Identify which cell holds the provided text, then report its (X, Y) central coordinate. 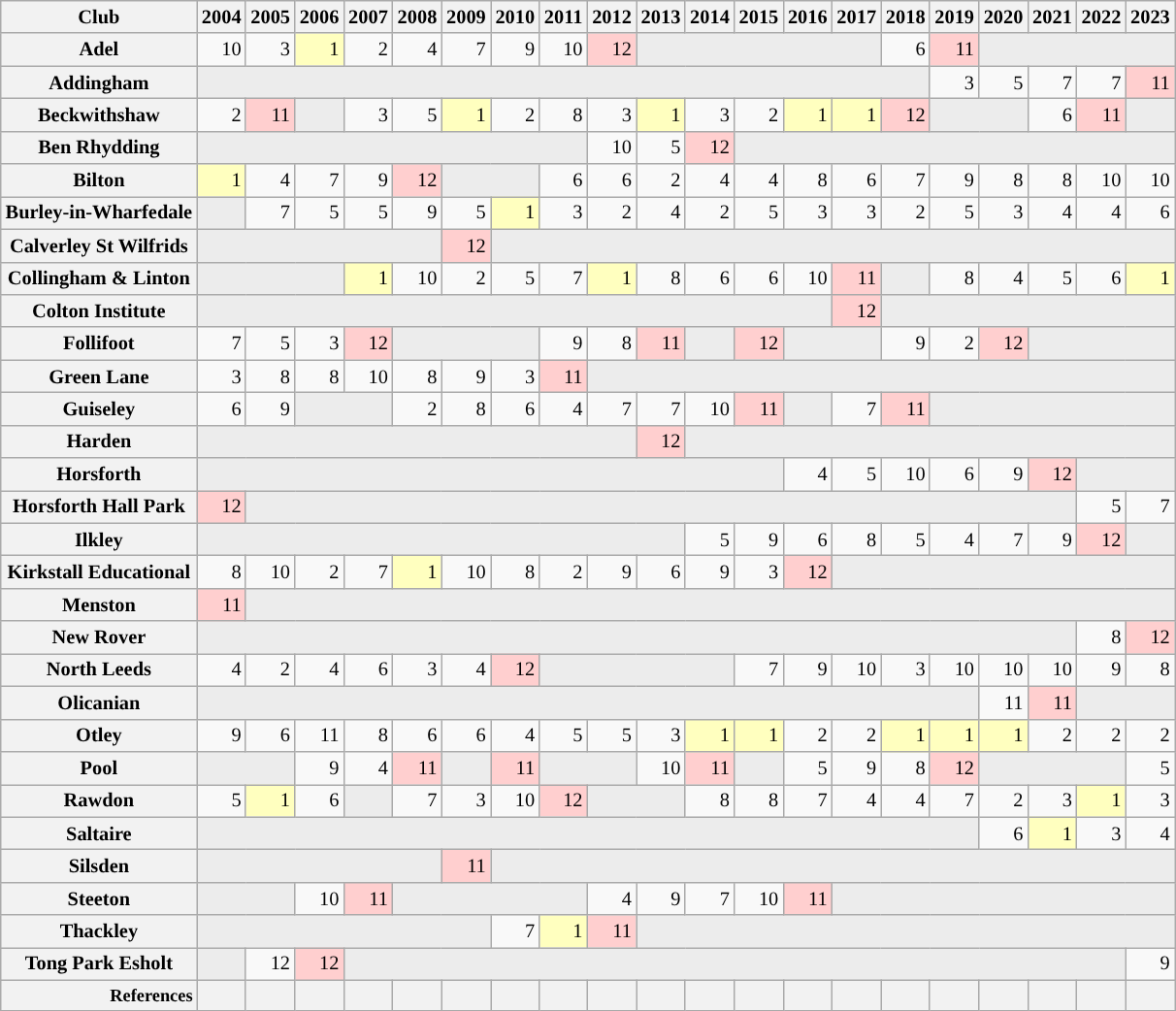
Beckwithshaw (99, 114)
Guiseley (99, 408)
Burley-in-Wharfedale (99, 212)
Green Lane (99, 376)
2021 (1052, 16)
Calverley St Wilfrids (99, 245)
Steeton (99, 898)
Silsden (99, 865)
North Leeds (99, 669)
2005 (270, 16)
2018 (905, 16)
References (99, 995)
Pool (99, 767)
Club (99, 16)
Adel (99, 49)
2022 (1101, 16)
2017 (857, 16)
Ben Rhydding (99, 147)
2023 (1150, 16)
2007 (368, 16)
Addingham (99, 82)
Kirkstall Educational (99, 571)
Colton Institute (99, 310)
2011 (563, 16)
2016 (807, 16)
Olicanian (99, 702)
New Rover (99, 637)
Harden (99, 441)
2008 (417, 16)
Follifoot (99, 343)
2009 (466, 16)
2014 (709, 16)
Horsforth (99, 474)
2006 (319, 16)
Bilton (99, 180)
Collingham & Linton (99, 278)
2013 (661, 16)
Tong Park Esholt (99, 963)
2019 (954, 16)
Menston (99, 604)
2004 (221, 16)
Horsforth Hall Park (99, 506)
2012 (611, 16)
2015 (759, 16)
Saltaire (99, 833)
2020 (1003, 16)
Otley (99, 735)
Thackley (99, 931)
Rawdon (99, 800)
2010 (515, 16)
Ilkley (99, 539)
